Extract the (X, Y) coordinate from the center of the cell holding the provided text.  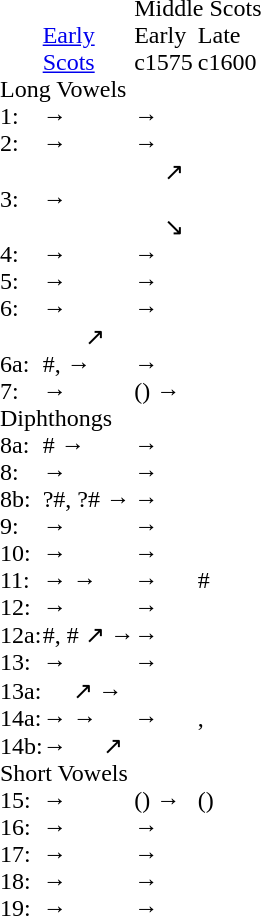
1: (22, 116)
8a: (22, 446)
13: (22, 662)
14a: (22, 718)
EarlyScots (89, 49)
12a: (22, 634)
Earlyc1575 (166, 49)
2: (22, 144)
15: (22, 800)
3: (22, 200)
8b: (22, 500)
?#, ?# → (89, 500)
6a: (22, 364)
↘ (166, 226)
13a: (22, 690)
17: (22, 854)
16: (22, 828)
8: (22, 472)
#, → (89, 364)
↗ → (89, 690)
5: (22, 282)
12: (22, 608)
6: (22, 308)
7: (22, 392)
→ ↗ (89, 746)
# → (89, 446)
14b: (22, 746)
9: (22, 526)
10: (22, 554)
#, # ↗ → (89, 634)
18: (22, 882)
11: (22, 580)
4: (22, 254)
